For the text-containing cell, return its midpoint in (X, Y) coordinate format. 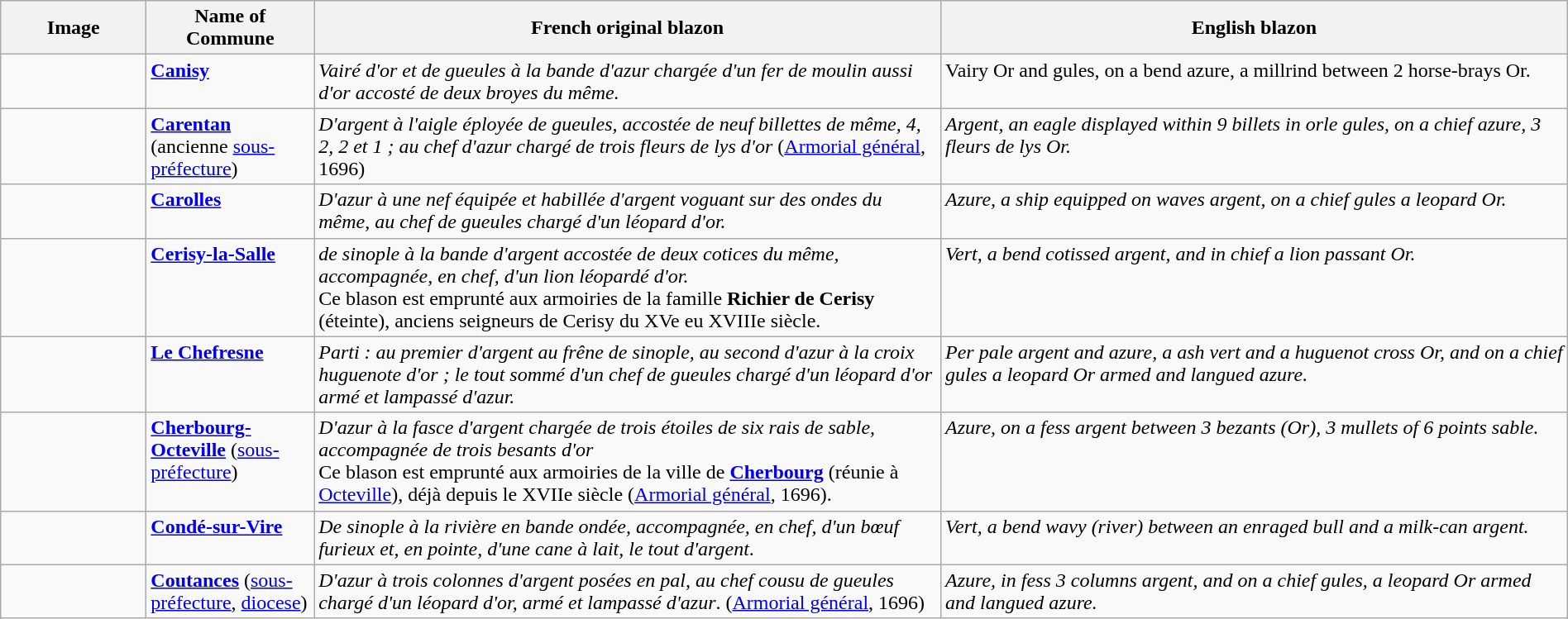
Canisy (230, 81)
Condé-sur-Vire (230, 537)
Vairy Or and gules, on a bend azure, a millrind between 2 horse-brays Or. (1254, 81)
Azure, in fess 3 columns argent, and on a chief gules, a leopard Or armed and langued azure. (1254, 592)
Per pale argent and azure, a ash vert and a huguenot cross Or, and on a chief gules a leopard Or armed and langued azure. (1254, 374)
Carentan (ancienne sous-préfecture) (230, 146)
D'azur à une nef équipée et habillée d'argent voguant sur des ondes du même, au chef de gueules chargé d'un léopard d'or. (628, 212)
Cherbourg-Octeville (sous-préfecture) (230, 461)
Vairé d'or et de gueules à la bande d'azur chargée d'un fer de moulin aussi d'or accosté de deux broyes du même. (628, 81)
French original blazon (628, 28)
Azure, a ship equipped on waves argent, on a chief gules a leopard Or. (1254, 212)
Vert, a bend wavy (river) between an enraged bull and a milk-can argent. (1254, 537)
Le Chefresne (230, 374)
English blazon (1254, 28)
Argent, an eagle displayed within 9 billets in orle gules, on a chief azure, 3 fleurs de lys Or. (1254, 146)
Azure, on a fess argent between 3 bezants (Or), 3 mullets of 6 points sable. (1254, 461)
Image (74, 28)
Coutances (sous-préfecture, diocese) (230, 592)
De sinople à la rivière en bande ondée, accompagnée, en chef, d'un bœuf furieux et, en pointe, d'une cane à lait, le tout d'argent. (628, 537)
Vert, a bend cotissed argent, and in chief a lion passant Or. (1254, 288)
Name of Commune (230, 28)
D'azur à trois colonnes d'argent posées en pal, au chef cousu de gueules chargé d'un léopard d'or, armé et lampassé d'azur. (Armorial général, 1696) (628, 592)
Cerisy-la-Salle (230, 288)
Carolles (230, 212)
